From the cell containing the given text, extract its center point as (x, y) coordinate. 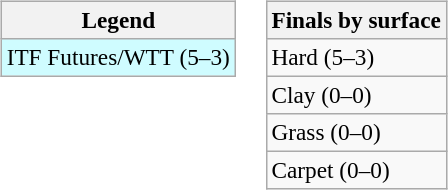
Grass (0–0) (356, 133)
Finals by surface (356, 20)
Carpet (0–0) (356, 171)
Hard (5–3) (356, 57)
Legend (118, 20)
Clay (0–0) (356, 95)
ITF Futures/WTT (5–3) (118, 57)
